Determine the [X, Y] coordinate at the center of the cell enclosing the given text.  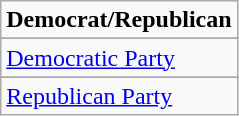
Democratic Party [119, 58]
Republican Party [119, 96]
Democrat/Republican [119, 20]
